Capture the cell that displays the provided text and extract its (X, Y) central coordinate. 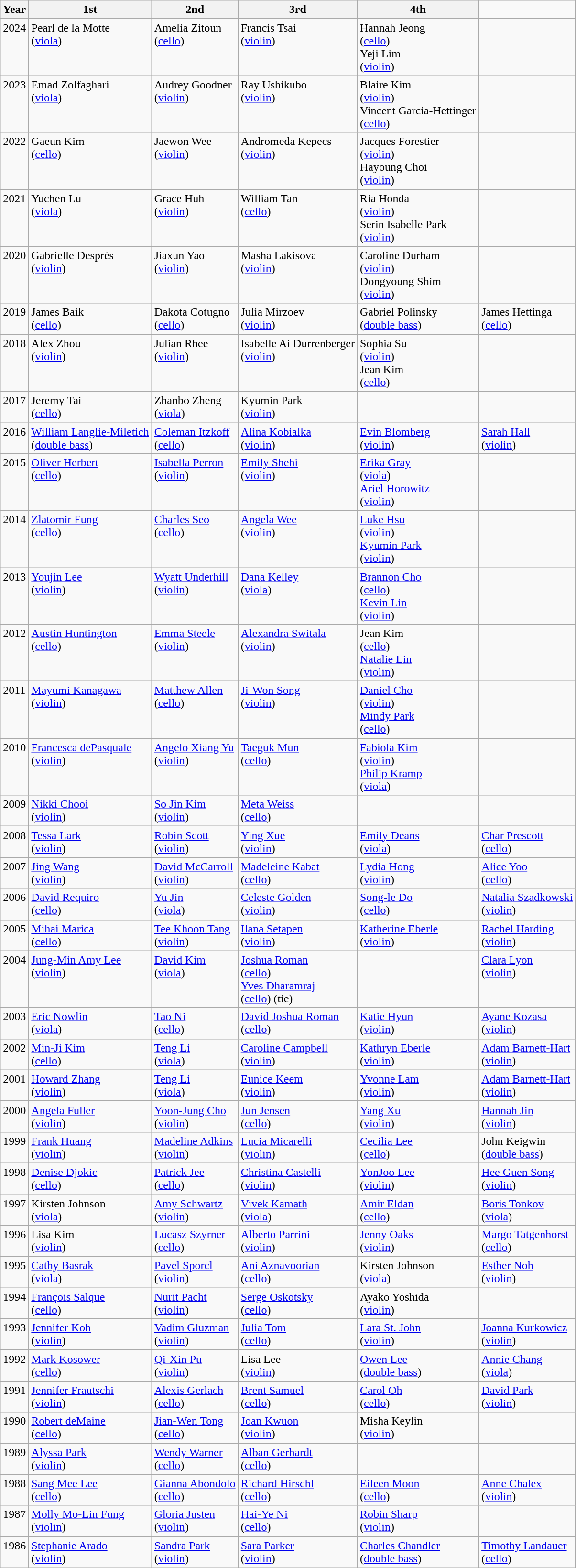
Jennifer Frautschi (violin) (90, 1396)
Alberto Parrini (violin) (297, 1241)
Owen Lee (double bass) (418, 1366)
2003 (14, 1023)
Gaeun Kim (cello) (90, 161)
1990 (14, 1428)
Gloria Justen (violin) (195, 1521)
YonJoo Lee (violin) (418, 1178)
Yuchen Lu (viola) (90, 218)
David Joshua Roman (cello) (297, 1023)
Jacques Forestier (violin)Hayoung Choi (violin) (418, 161)
Luke Hsu (violin)Kyumin Park(violin) (418, 538)
David McCarroll (violin) (195, 873)
1988 (14, 1490)
Serge Oskotsky (cello) (297, 1304)
Misha Keylin (violin) (418, 1428)
1995 (14, 1272)
Celeste Golden (violin) (297, 904)
Jenny Oaks (violin) (418, 1241)
Eunice Keem (violin) (297, 1086)
Zlatomir Fung (cello) (90, 538)
2022 (14, 161)
Isabelle Ai Durrenberger (violin) (297, 362)
Timothy Landauer (cello) (527, 1552)
Sophia Su (violin)Jean Kim(cello) (418, 362)
William Langlie-Miletich (double bass) (90, 438)
2015 (14, 482)
Angela Fuller (violin) (90, 1116)
Katherine Eberle (violin) (418, 935)
Evin Blomberg (violin) (418, 438)
Emad Zolfaghari (viola) (90, 104)
Matthew Allen (cello) (195, 710)
Caroline Durham (violin)Dongyoung Shim(violin) (418, 274)
Gianna Abondolo (cello) (195, 1490)
Boris Tonkov (viola) (527, 1210)
Alban Gerhardt (cello) (297, 1458)
1st (90, 10)
Charles Chandler (double bass) (418, 1552)
Mayumi Kanagawa (violin) (90, 710)
Ayane Kozasa (violin) (527, 1023)
Erika Gray (viola)Ariel Horowitz(violin) (418, 482)
William Tan (cello) (297, 218)
Emily Deans (viola) (418, 842)
Gabriel Polinsky (double bass) (418, 318)
James Baik (cello) (90, 318)
Amelia Zitoun (cello) (195, 47)
Jean Kim (cello)Natalie Lin(violin) (418, 653)
Wyatt Underhill (violin) (195, 596)
François Salque (cello) (90, 1304)
Jung-Min Amy Lee (violin) (90, 979)
Angela Wee (violin) (297, 538)
Lisa Kim (violin) (90, 1241)
Tee Khoon Tang (violin) (195, 935)
Christina Castelli (violin) (297, 1178)
Katie Hyun (violin) (418, 1023)
2nd (195, 10)
Lucasz Szyrner (cello) (195, 1241)
1996 (14, 1241)
2012 (14, 653)
1987 (14, 1521)
Brent Samuel (cello) (297, 1396)
Madeleine Kabat (cello) (297, 873)
David Kim (viola) (195, 979)
Pavel Sporcl (violin) (195, 1272)
Julian Rhee (violin) (195, 362)
1986 (14, 1552)
Ying Xue (violin) (297, 842)
2007 (14, 873)
4th (418, 10)
2011 (14, 710)
Vivek Kamath (viola) (297, 1210)
Amir Eldan (cello) (418, 1210)
Mark Kosower (cello) (90, 1366)
Lisa Lee (violin) (297, 1366)
Andromeda Kepecs (violin) (297, 161)
Alice Yoo (cello) (527, 873)
Char Prescott (cello) (527, 842)
Alex Zhou (violin) (90, 362)
2017 (14, 406)
Annie Chang (viola) (527, 1366)
2005 (14, 935)
2006 (14, 904)
Yang Xu (violin) (418, 1116)
Blaire Kim (violin)Vincent Garcia-Hettinger (cello) (418, 104)
Isabella Perron (violin) (195, 482)
Tao Ni (cello) (195, 1023)
Sara Parker (violin) (297, 1552)
2000 (14, 1116)
Natalia Szadkowski (violin) (527, 904)
Angelo Xiang Yu (violin) (195, 767)
So Jin Kim (violin) (195, 811)
Sandra Park (violin) (195, 1552)
Ray Ushikubo (violin) (297, 104)
Yoon-Jung Cho (violin) (195, 1116)
Jian-Wen Tong (cello) (195, 1428)
Jun Jensen (cello) (297, 1116)
Esther Noh (violin) (527, 1272)
2024 (14, 47)
2021 (14, 218)
1993 (14, 1334)
Anne Chalex (violin) (527, 1490)
Ayako Yoshida (violin) (418, 1304)
1998 (14, 1178)
Wendy Warner (cello) (195, 1458)
1994 (14, 1304)
Amy Schwartz (violin) (195, 1210)
Zhanbo Zheng (viola) (195, 406)
Carol Oh (cello) (418, 1396)
Richard Hirschl (cello) (297, 1490)
1992 (14, 1366)
Hannah Jin (violin) (527, 1116)
Molly Mo-Lin Fung (violin) (90, 1521)
Madeline Adkins (violin) (195, 1148)
Jeremy Tai (cello) (90, 406)
Lara St. John (violin) (418, 1334)
James Hettinga (cello) (527, 318)
Hai-Ye Ni (cello) (297, 1521)
Hee Guen Song (violin) (527, 1178)
3rd (297, 10)
Dana Kelley (viola) (297, 596)
David Park (violin) (527, 1396)
2020 (14, 274)
1989 (14, 1458)
Ria Honda (violin)Serin Isabelle Park (violin) (418, 218)
Cecilia Lee (cello) (418, 1148)
Sarah Hall(violin) (527, 438)
Howard Zhang (violin) (90, 1086)
Joanna Kurkowicz (violin) (527, 1334)
2009 (14, 811)
Oliver Herbert (cello) (90, 482)
2014 (14, 538)
Emily Shehi (violin) (297, 482)
2018 (14, 362)
2010 (14, 767)
Tessa Lark (violin) (90, 842)
David Requiro (cello) (90, 904)
Grace Huh (violin) (195, 218)
Coleman Itzkoff (cello) (195, 438)
1997 (14, 1210)
2002 (14, 1054)
2013 (14, 596)
Dakota Cotugno (cello) (195, 318)
Vadim Gluzman (violin) (195, 1334)
Ilana Setapen (violin) (297, 935)
Hannah Jeong (cello)Yeji Lim (violin) (418, 47)
Caroline Campbell (violin) (297, 1054)
Robert deMaine (cello) (90, 1428)
Alexis Gerlach (cello) (195, 1396)
Yu Jin (viola) (195, 904)
Julia Mirzoev (violin) (297, 318)
Margo Tatgenhorst (cello) (527, 1241)
Song-le Do (cello) (418, 904)
2008 (14, 842)
Taeguk Mun (cello) (297, 767)
Ani Aznavoorian (cello) (297, 1272)
Kathryn Eberle (violin) (418, 1054)
2016 (14, 438)
Brannon Cho (cello)Kevin Lin(violin) (418, 596)
Eileen Moon (cello) (418, 1490)
Yvonne Lam (violin) (418, 1086)
Jing Wang (violin) (90, 873)
Audrey Goodner (violin) (195, 104)
John Keigwin (double bass) (527, 1148)
Denise Djokic (cello) (90, 1178)
Joshua Roman (cello)Yves Dharamraj(cello) (tie) (297, 979)
Jaewon Wee (violin) (195, 161)
Francesca dePasquale (violin) (90, 767)
2023 (14, 104)
Francis Tsai (violin) (297, 47)
Cathy Basrak (viola) (90, 1272)
Pearl de la Motte (viola) (90, 47)
Nikki Chooi (violin) (90, 811)
Eric Nowlin (viola) (90, 1023)
Austin Huntington (cello) (90, 653)
Joan Kwuon (violin) (297, 1428)
Lucia Micarelli (violin) (297, 1148)
1999 (14, 1148)
Mihai Marica (cello) (90, 935)
Meta Weiss (cello) (297, 811)
Lydia Hong (violin) (418, 873)
Charles Seo (cello) (195, 538)
Nurit Pacht (violin) (195, 1304)
Min-Ji Kim (cello) (90, 1054)
Qi-Xin Pu (violin) (195, 1366)
Rachel Harding (violin) (527, 935)
Kyumin Park (violin) (297, 406)
Youjin Lee (violin) (90, 596)
Stephanie Arado (violin) (90, 1552)
Alina Kobialka (violin) (297, 438)
Clara Lyon (violin) (527, 979)
Alexandra Switala (violin) (297, 653)
Frank Huang (violin) (90, 1148)
Ji-Won Song (violin) (297, 710)
Sang Mee Lee (cello) (90, 1490)
Robin Sharp (violin) (418, 1521)
Jiaxun Yao (violin) (195, 274)
Jennifer Koh (violin) (90, 1334)
Alyssa Park (violin) (90, 1458)
Emma Steele (violin) (195, 653)
Masha Lakisova (violin) (297, 274)
1991 (14, 1396)
2019 (14, 318)
Patrick Jee (cello) (195, 1178)
2004 (14, 979)
Julia Tom (cello) (297, 1334)
Daniel Cho (violin)Mindy Park(cello) (418, 710)
Year (14, 10)
Robin Scott (violin) (195, 842)
Gabrielle Després (violin) (90, 274)
Fabiola Kim (violin)Philip Kramp(viola) (418, 767)
2001 (14, 1086)
